Pinpoint the cell where the given text exists, returning its (X, Y) midpoint coordinate. 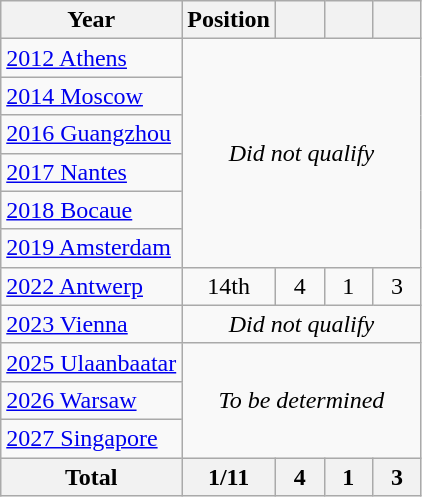
2016 Guangzhou (92, 134)
2019 Amsterdam (92, 248)
2012 Athens (92, 58)
2027 Singapore (92, 438)
2014 Moscow (92, 96)
Total (92, 477)
2026 Warsaw (92, 400)
Year (92, 20)
2018 Bocaue (92, 210)
2023 Vienna (92, 324)
To be determined (302, 400)
14th (229, 286)
2025 Ulaanbaatar (92, 362)
2022 Antwerp (92, 286)
2017 Nantes (92, 172)
Position (229, 20)
1/11 (229, 477)
